Return the (X, Y) coordinate for the center point of the cell that contains the specified text.  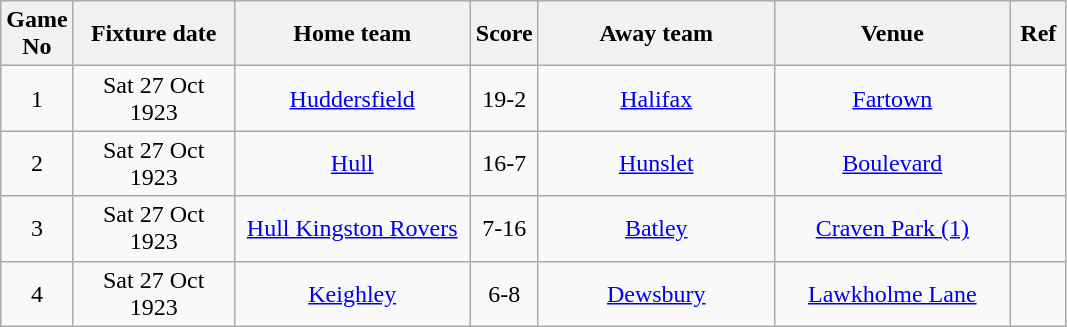
Fartown (892, 98)
Venue (892, 34)
Ref (1038, 34)
Halifax (656, 98)
Boulevard (892, 164)
16-7 (504, 164)
Score (504, 34)
Hunslet (656, 164)
Craven Park (1) (892, 228)
7-16 (504, 228)
Fixture date (154, 34)
2 (37, 164)
Home team (352, 34)
Game No (37, 34)
1 (37, 98)
Hull (352, 164)
Away team (656, 34)
Hull Kingston Rovers (352, 228)
6-8 (504, 294)
Huddersfield (352, 98)
3 (37, 228)
Dewsbury (656, 294)
Lawkholme Lane (892, 294)
19-2 (504, 98)
Keighley (352, 294)
4 (37, 294)
Batley (656, 228)
